Pinpoint the cell where the given text exists, returning its [x, y] midpoint coordinate. 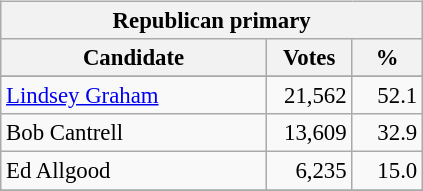
32.9 [388, 133]
Candidate [134, 58]
15.0 [388, 171]
52.1 [388, 96]
Ed Allgood [134, 171]
Republican primary [212, 21]
Votes [309, 58]
% [388, 58]
13,609 [309, 133]
6,235 [309, 171]
Bob Cantrell [134, 133]
21,562 [309, 96]
Lindsey Graham [134, 96]
